Return the (x, y) coordinate for the center point of the cell that contains the specified text.  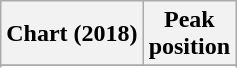
Chart (2018) (72, 34)
Peakposition (189, 34)
